Search for the cell housing the specified text and yield its (X, Y) center coordinate. 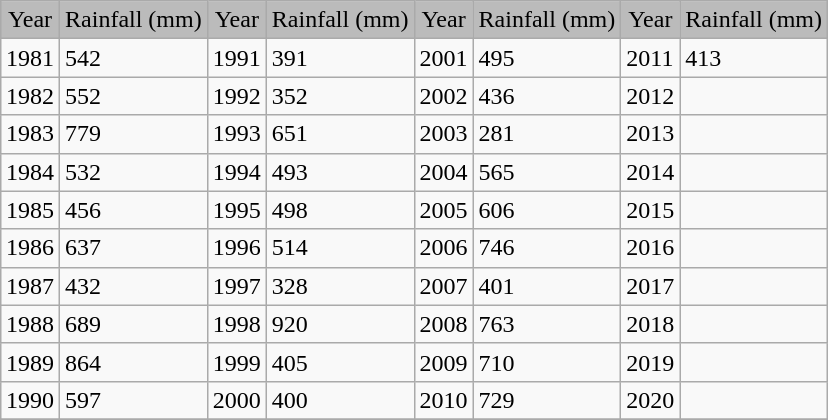
413 (754, 58)
2019 (650, 362)
779 (134, 134)
710 (547, 362)
2004 (444, 172)
920 (340, 324)
2018 (650, 324)
2011 (650, 58)
1986 (30, 248)
514 (340, 248)
1997 (236, 286)
1991 (236, 58)
1983 (30, 134)
763 (547, 324)
637 (134, 248)
1981 (30, 58)
532 (134, 172)
1982 (30, 96)
2007 (444, 286)
552 (134, 96)
1987 (30, 286)
2014 (650, 172)
405 (340, 362)
1985 (30, 210)
1998 (236, 324)
2006 (444, 248)
493 (340, 172)
689 (134, 324)
2016 (650, 248)
1994 (236, 172)
432 (134, 286)
1990 (30, 400)
1993 (236, 134)
456 (134, 210)
1989 (30, 362)
498 (340, 210)
651 (340, 134)
746 (547, 248)
2017 (650, 286)
1992 (236, 96)
1996 (236, 248)
281 (547, 134)
565 (547, 172)
2009 (444, 362)
864 (134, 362)
2008 (444, 324)
352 (340, 96)
2003 (444, 134)
2012 (650, 96)
2013 (650, 134)
2002 (444, 96)
1984 (30, 172)
495 (547, 58)
606 (547, 210)
2005 (444, 210)
2020 (650, 400)
2000 (236, 400)
400 (340, 400)
1995 (236, 210)
2001 (444, 58)
542 (134, 58)
1999 (236, 362)
328 (340, 286)
2015 (650, 210)
1988 (30, 324)
597 (134, 400)
401 (547, 286)
2010 (444, 400)
391 (340, 58)
436 (547, 96)
729 (547, 400)
